Detect which cell encompasses the target text, then output its [X, Y] center coordinate. 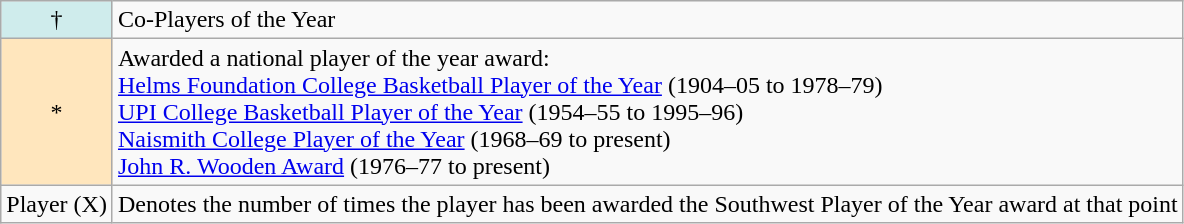
Denotes the number of times the player has been awarded the Southwest Player of the Year award at that point [648, 204]
† [57, 20]
Player (X) [57, 204]
* [57, 112]
Co-Players of the Year [648, 20]
